Determine the [x, y] coordinate at the center of the cell enclosing the given text.  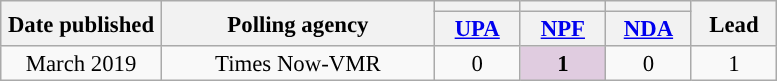
NPF [563, 30]
Lead [734, 24]
March 2019 [82, 64]
Times Now-VMR [298, 64]
NDA [649, 30]
UPA [477, 30]
Date published [82, 24]
Polling agency [298, 24]
